For the text-containing cell, return its midpoint in (X, Y) coordinate format. 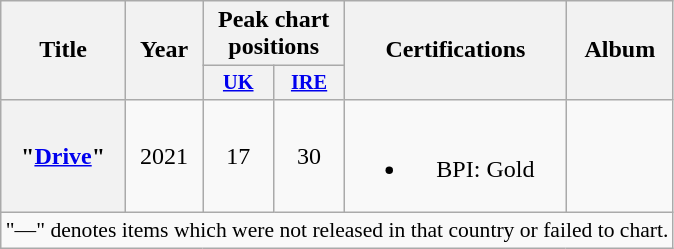
2021 (164, 156)
Title (64, 50)
Year (164, 50)
Album (620, 50)
IRE (310, 83)
"—" denotes items which were not released in that country or failed to chart. (338, 231)
30 (310, 156)
Peak chart positions (274, 34)
Certifications (456, 50)
17 (238, 156)
"Drive" (64, 156)
UK (238, 83)
BPI: Gold (456, 156)
